Output the (X, Y) coordinate of the center of the cell containing the given text.  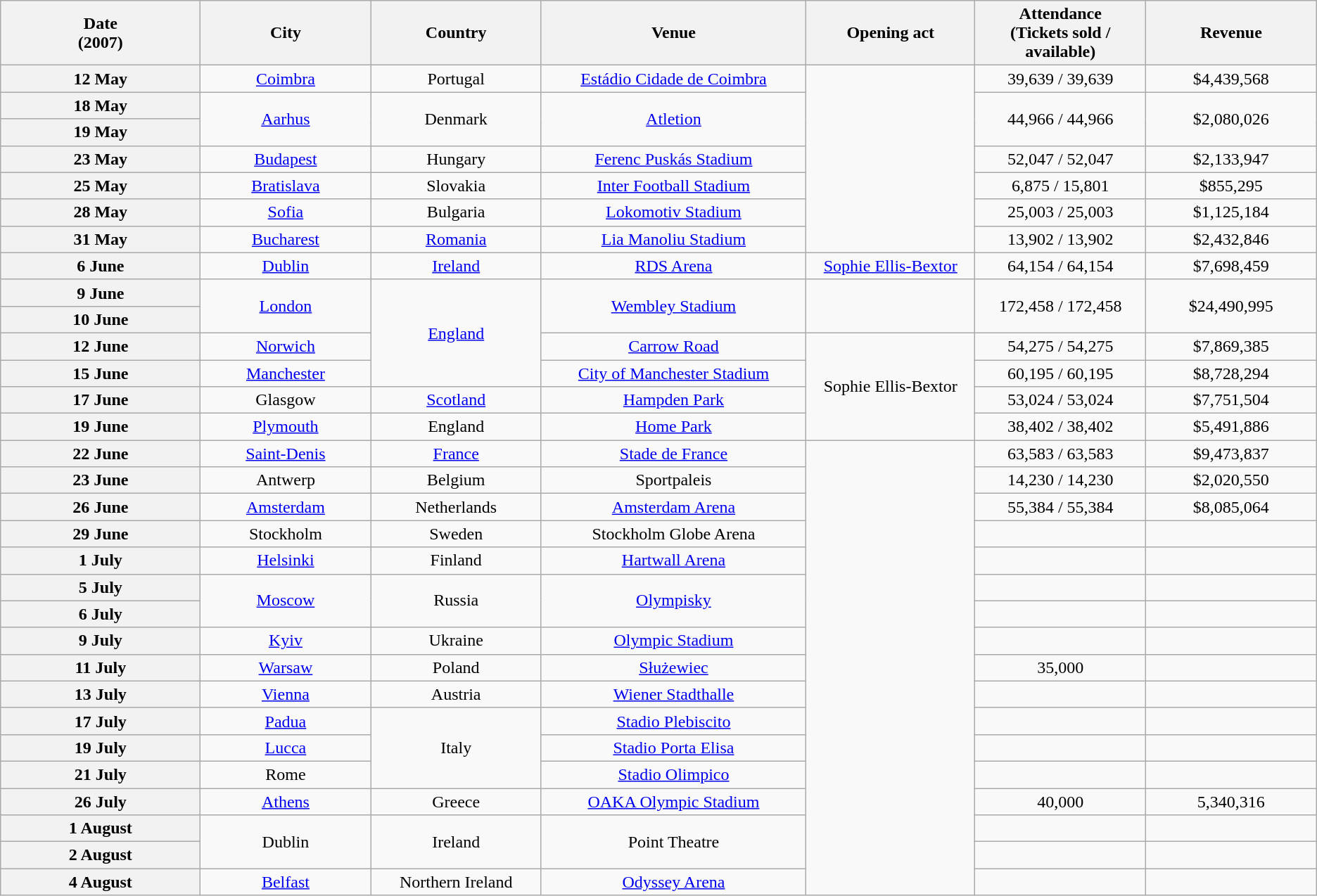
17 June (101, 400)
RDS Arena (673, 266)
Sweden (456, 534)
Bulgaria (456, 212)
Aarhus (286, 119)
$1,125,184 (1231, 212)
France (456, 454)
Atletion (673, 119)
1 August (101, 828)
$2,133,947 (1231, 159)
$7,869,385 (1231, 346)
52,047 / 52,047 (1061, 159)
Amsterdam (286, 507)
60,195 / 60,195 (1061, 373)
13,902 / 13,902 (1061, 239)
12 June (101, 346)
Finland (456, 561)
$24,490,995 (1231, 306)
Carrow Road (673, 346)
Olympisky (673, 601)
Saint-Denis (286, 454)
12 May (101, 79)
City of Manchester Stadium (673, 373)
Stade de France (673, 454)
29 June (101, 534)
City (286, 33)
$7,751,504 (1231, 400)
31 May (101, 239)
Opening act (891, 33)
Manchester (286, 373)
Sportpaleis (673, 480)
1 July (101, 561)
2 August (101, 855)
OAKA Olympic Stadium (673, 801)
Bucharest (286, 239)
Olympic Stadium (673, 641)
Bratislava (286, 186)
9 June (101, 293)
Ukraine (456, 641)
9 July (101, 641)
Stadio Olimpico (673, 774)
Scotland (456, 400)
22 June (101, 454)
55,384 / 55,384 (1061, 507)
Ferenc Puskás Stadium (673, 159)
11 July (101, 667)
17 July (101, 721)
26 June (101, 507)
54,275 / 54,275 (1061, 346)
$4,439,568 (1231, 79)
Padua (286, 721)
25,003 / 25,003 (1061, 212)
$2,020,550 (1231, 480)
Wiener Stadthalle (673, 694)
Warsaw (286, 667)
28 May (101, 212)
Date(2007) (101, 33)
Home Park (673, 427)
19 May (101, 132)
$2,080,026 (1231, 119)
Plymouth (286, 427)
14,230 / 14,230 (1061, 480)
Lokomotiv Stadium (673, 212)
64,154 / 64,154 (1061, 266)
Revenue (1231, 33)
Venue (673, 33)
Athens (286, 801)
$8,085,064 (1231, 507)
26 July (101, 801)
23 May (101, 159)
Russia (456, 601)
Stadio Porta Elisa (673, 748)
$855,295 (1231, 186)
44,966 / 44,966 (1061, 119)
6,875 / 15,801 (1061, 186)
Amsterdam Arena (673, 507)
25 May (101, 186)
Stockholm Globe Arena (673, 534)
Sofia (286, 212)
Slovakia (456, 186)
Stockholm (286, 534)
London (286, 306)
Moscow (286, 601)
Coimbra (286, 79)
6 July (101, 614)
18 May (101, 105)
Romania (456, 239)
Point Theatre (673, 842)
10 June (101, 319)
$8,728,294 (1231, 373)
Netherlands (456, 507)
6 June (101, 266)
Antwerp (286, 480)
Służewiec (673, 667)
53,024 / 53,024 (1061, 400)
Rome (286, 774)
21 July (101, 774)
Hampden Park (673, 400)
Stadio Plebiscito (673, 721)
Country (456, 33)
Inter Football Stadium (673, 186)
Denmark (456, 119)
13 July (101, 694)
$5,491,886 (1231, 427)
Lucca (286, 748)
Glasgow (286, 400)
Hartwall Arena (673, 561)
38,402 / 38,402 (1061, 427)
Austria (456, 694)
Italy (456, 748)
Attendance (Tickets sold / available) (1061, 33)
Kyiv (286, 641)
Hungary (456, 159)
Poland (456, 667)
Norwich (286, 346)
40,000 (1061, 801)
15 June (101, 373)
19 June (101, 427)
Odyssey Arena (673, 882)
Helsinki (286, 561)
5,340,316 (1231, 801)
Estádio Cidade de Coimbra (673, 79)
Portugal (456, 79)
39,639 / 39,639 (1061, 79)
Belgium (456, 480)
35,000 (1061, 667)
5 July (101, 587)
Belfast (286, 882)
4 August (101, 882)
Vienna (286, 694)
19 July (101, 748)
Budapest (286, 159)
$7,698,459 (1231, 266)
Greece (456, 801)
63,583 / 63,583 (1061, 454)
Lia Manoliu Stadium (673, 239)
Northern Ireland (456, 882)
23 June (101, 480)
$2,432,846 (1231, 239)
Wembley Stadium (673, 306)
172,458 / 172,458 (1061, 306)
$9,473,837 (1231, 454)
